Find where the given text appears and provide that cell's center as (x, y) coordinate. 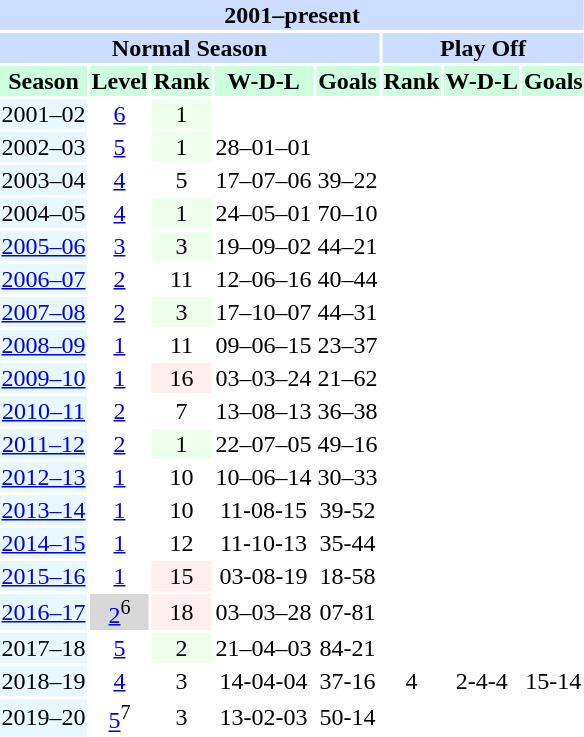
2013–14 (44, 510)
21–62 (348, 378)
26 (120, 612)
03–03–24 (264, 378)
40–44 (348, 279)
18-58 (348, 576)
11-08-15 (264, 510)
37-16 (348, 681)
13-02-03 (264, 717)
2007–08 (44, 312)
17–10–07 (264, 312)
12–06–16 (264, 279)
2-4-4 (482, 681)
2004–05 (44, 213)
2010–11 (44, 411)
2012–13 (44, 477)
11-10-13 (264, 543)
30–33 (348, 477)
17–07–06 (264, 180)
03-08-19 (264, 576)
2002–03 (44, 147)
22–07–05 (264, 444)
Goals (348, 81)
07-81 (348, 612)
6 (120, 114)
2001–02 (44, 114)
35-44 (348, 543)
15 (182, 576)
18 (182, 612)
49–16 (348, 444)
44–21 (348, 246)
Normal Season (190, 48)
12 (182, 543)
23–37 (348, 345)
39–22 (348, 180)
2019–20 (44, 717)
70–10 (348, 213)
Play Off (483, 48)
2006–07 (44, 279)
21–04–03 (264, 648)
2018–19 (44, 681)
03–03–28 (264, 612)
2001–present (292, 15)
09–06–15 (264, 345)
2011–12 (44, 444)
Level (120, 81)
39-52 (348, 510)
2005–06 (44, 246)
57 (120, 717)
14-04-04 (264, 681)
2015–16 (44, 576)
84-21 (348, 648)
10–06–14 (264, 477)
13–08–13 (264, 411)
2003–04 (44, 180)
50-14 (348, 717)
19–09–02 (264, 246)
16 (182, 378)
36–38 (348, 411)
2008–09 (44, 345)
2014–15 (44, 543)
2016–17 (44, 612)
24–05–01 (264, 213)
Season (44, 81)
2009–10 (44, 378)
2017–18 (44, 648)
28–01–01 (264, 147)
44–31 (348, 312)
7 (182, 411)
